Return the [x, y] coordinate for the center point of the cell that contains the specified text.  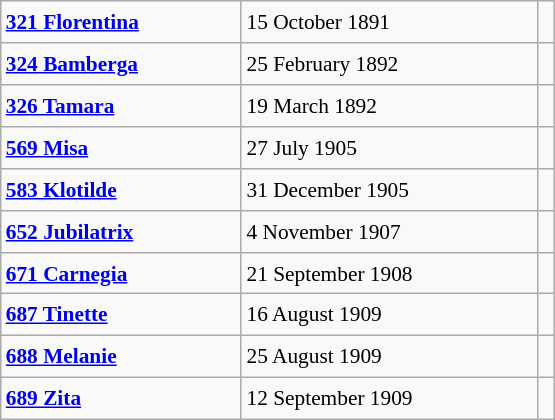
583 Klotilde [122, 189]
25 August 1909 [389, 357]
671 Carnegia [122, 273]
687 Tinette [122, 315]
321 Florentina [122, 22]
12 September 1909 [389, 399]
21 September 1908 [389, 273]
25 February 1892 [389, 64]
15 October 1891 [389, 22]
19 March 1892 [389, 106]
688 Melanie [122, 357]
652 Jubilatrix [122, 231]
27 July 1905 [389, 148]
16 August 1909 [389, 315]
569 Misa [122, 148]
324 Bamberga [122, 64]
31 December 1905 [389, 189]
4 November 1907 [389, 231]
326 Tamara [122, 106]
689 Zita [122, 399]
